Locate the cell with the specified text and output its [X, Y] center coordinate. 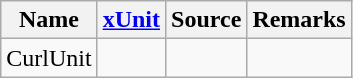
CurlUnit [49, 58]
Name [49, 20]
Remarks [299, 20]
Source [206, 20]
xUnit [131, 20]
